Scan for the cell matching the given text and deliver its (X, Y) coordinate at center. 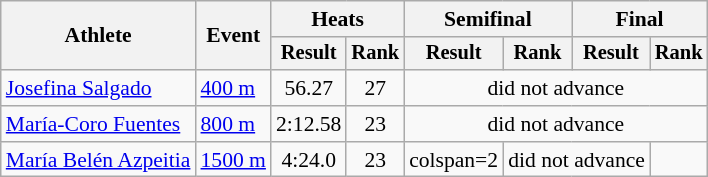
Athlete (98, 36)
Josefina Salgado (98, 88)
Semifinal (488, 19)
María-Coro Fuentes (98, 124)
56.27 (308, 88)
Final (640, 19)
800 m (232, 124)
Heats (338, 19)
27 (375, 88)
Event (232, 36)
2:12.58 (308, 124)
23 (375, 124)
400 m (232, 88)
